Return (x, y) of the center of cell containing provided text 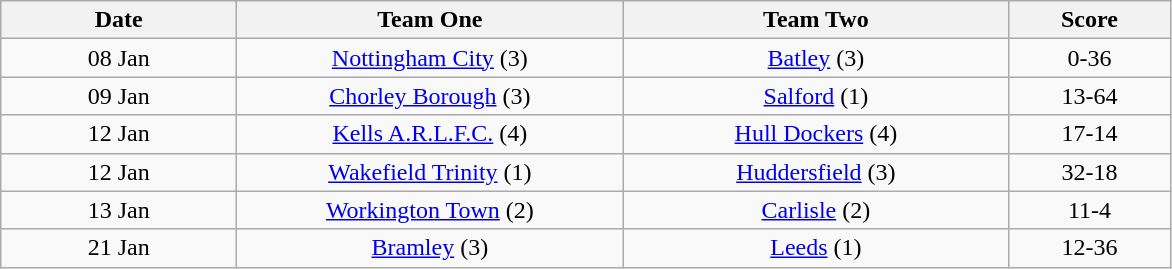
13-64 (1090, 96)
Team Two (816, 20)
Workington Town (2) (430, 210)
Chorley Borough (3) (430, 96)
Score (1090, 20)
Leeds (1) (816, 248)
17-14 (1090, 134)
Wakefield Trinity (1) (430, 172)
Salford (1) (816, 96)
0-36 (1090, 58)
Nottingham City (3) (430, 58)
08 Jan (119, 58)
Kells A.R.L.F.C. (4) (430, 134)
09 Jan (119, 96)
Carlisle (2) (816, 210)
Hull Dockers (4) (816, 134)
Bramley (3) (430, 248)
Date (119, 20)
Huddersfield (3) (816, 172)
21 Jan (119, 248)
11-4 (1090, 210)
32-18 (1090, 172)
12-36 (1090, 248)
Batley (3) (816, 58)
Team One (430, 20)
13 Jan (119, 210)
